Scan for the cell matching the given text and deliver its [x, y] coordinate at center. 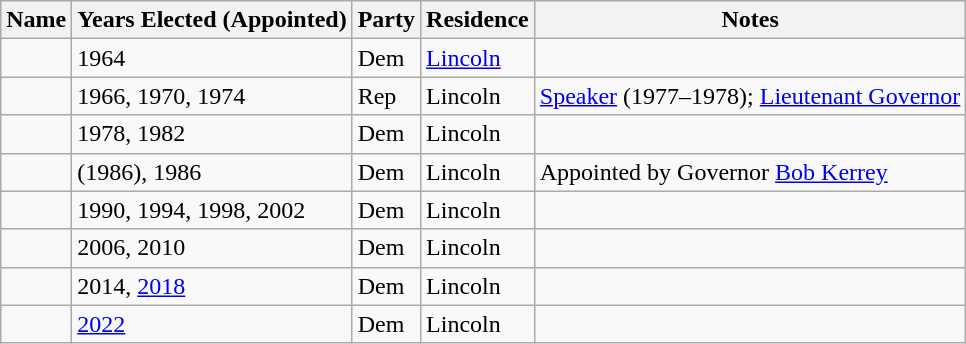
Party [386, 20]
1978, 1982 [212, 134]
Notes [750, 20]
(1986), 1986 [212, 172]
Speaker (1977–1978); Lieutenant Governor [750, 96]
Appointed by Governor Bob Kerrey [750, 172]
2006, 2010 [212, 248]
1964 [212, 58]
Rep [386, 96]
Name [36, 20]
1990, 1994, 1998, 2002 [212, 210]
2022 [212, 324]
1966, 1970, 1974 [212, 96]
Residence [478, 20]
2014, 2018 [212, 286]
Years Elected (Appointed) [212, 20]
